From the cell containing the given text, extract its center point as [x, y] coordinate. 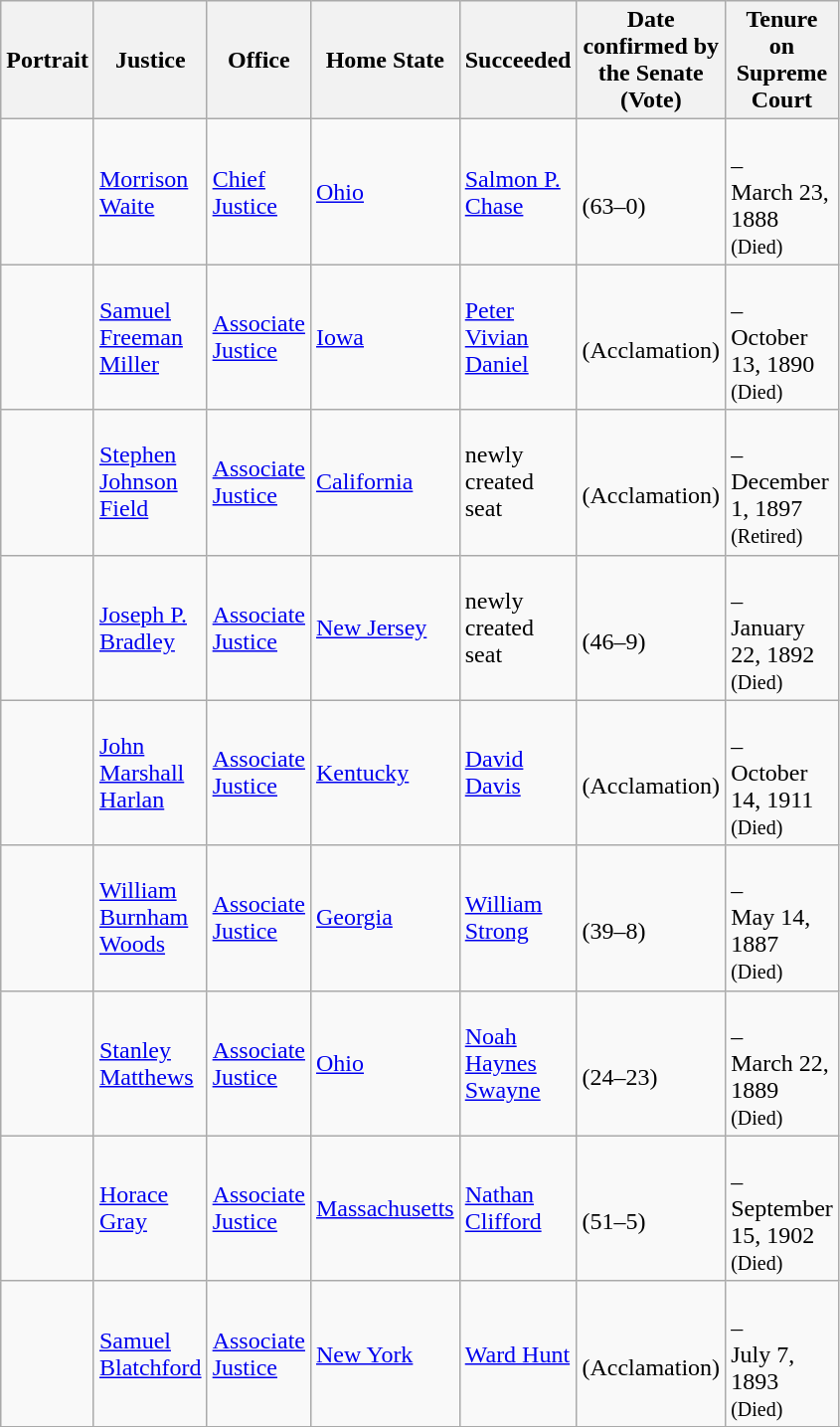
Justice [150, 60]
Stanley Matthews [150, 1063]
Massachusetts [385, 1208]
(63–0) [651, 192]
–July 7, 1893(Died) [782, 1353]
California [385, 482]
New Jersey [385, 627]
Nathan Clifford [518, 1208]
Iowa [385, 337]
Horace Gray [150, 1208]
Portrait [48, 60]
–October 13, 1890(Died) [782, 337]
Chief Justice [258, 192]
–September 15, 1902(Died) [782, 1208]
Samuel Blatchford [150, 1353]
–March 23, 1888(Died) [782, 192]
Salmon P. Chase [518, 192]
Office [258, 60]
Tenure on Supreme Court [782, 60]
John Marshall Harlan [150, 773]
New York [385, 1353]
(46–9) [651, 627]
Ward Hunt [518, 1353]
(39–8) [651, 918]
Date confirmed by the Senate(Vote) [651, 60]
Joseph P. Bradley [150, 627]
Samuel Freeman Miller [150, 337]
Noah Haynes Swayne [518, 1063]
–December 1, 1897(Retired) [782, 482]
William Strong [518, 918]
(51–5) [651, 1208]
Kentucky [385, 773]
William Burnham Woods [150, 918]
Stephen Johnson Field [150, 482]
Home State [385, 60]
Peter Vivian Daniel [518, 337]
–October 14, 1911(Died) [782, 773]
Georgia [385, 918]
David Davis [518, 773]
–March 22, 1889(Died) [782, 1063]
–January 22, 1892(Died) [782, 627]
Succeeded [518, 60]
Morrison Waite [150, 192]
–May 14, 1887(Died) [782, 918]
(24–23) [651, 1063]
